Extract the (x, y) coordinate from the center of the cell holding the provided text.  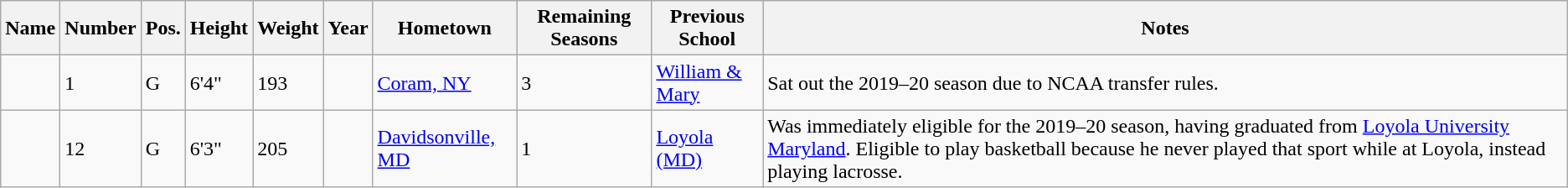
205 (288, 149)
Pos. (162, 29)
Davidsonville, MD (445, 149)
12 (101, 149)
William & Mary (707, 82)
Coram, NY (445, 82)
6'4" (219, 82)
6'3" (219, 149)
3 (585, 82)
Sat out the 2019–20 season due to NCAA transfer rules. (1166, 82)
Name (30, 29)
193 (288, 82)
Loyola (MD) (707, 149)
Year (348, 29)
Remaining Seasons (585, 29)
Notes (1166, 29)
Weight (288, 29)
Height (219, 29)
Previous School (707, 29)
Number (101, 29)
Hometown (445, 29)
